Scan for the cell matching the given text and deliver its [x, y] coordinate at center. 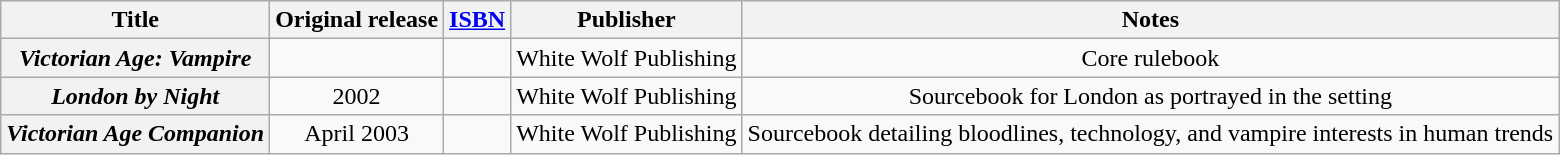
Title [136, 20]
ISBN [478, 20]
Publisher [626, 20]
2002 [357, 96]
Sourcebook detailing bloodlines, technology, and vampire interests in human trends [1150, 134]
Core rulebook [1150, 58]
London by Night [136, 96]
Notes [1150, 20]
Victorian Age: Vampire [136, 58]
Victorian Age Companion [136, 134]
April 2003 [357, 134]
Original release [357, 20]
Sourcebook for London as portrayed in the setting [1150, 96]
